Extract the [X, Y] coordinate from the center of the cell holding the provided text.  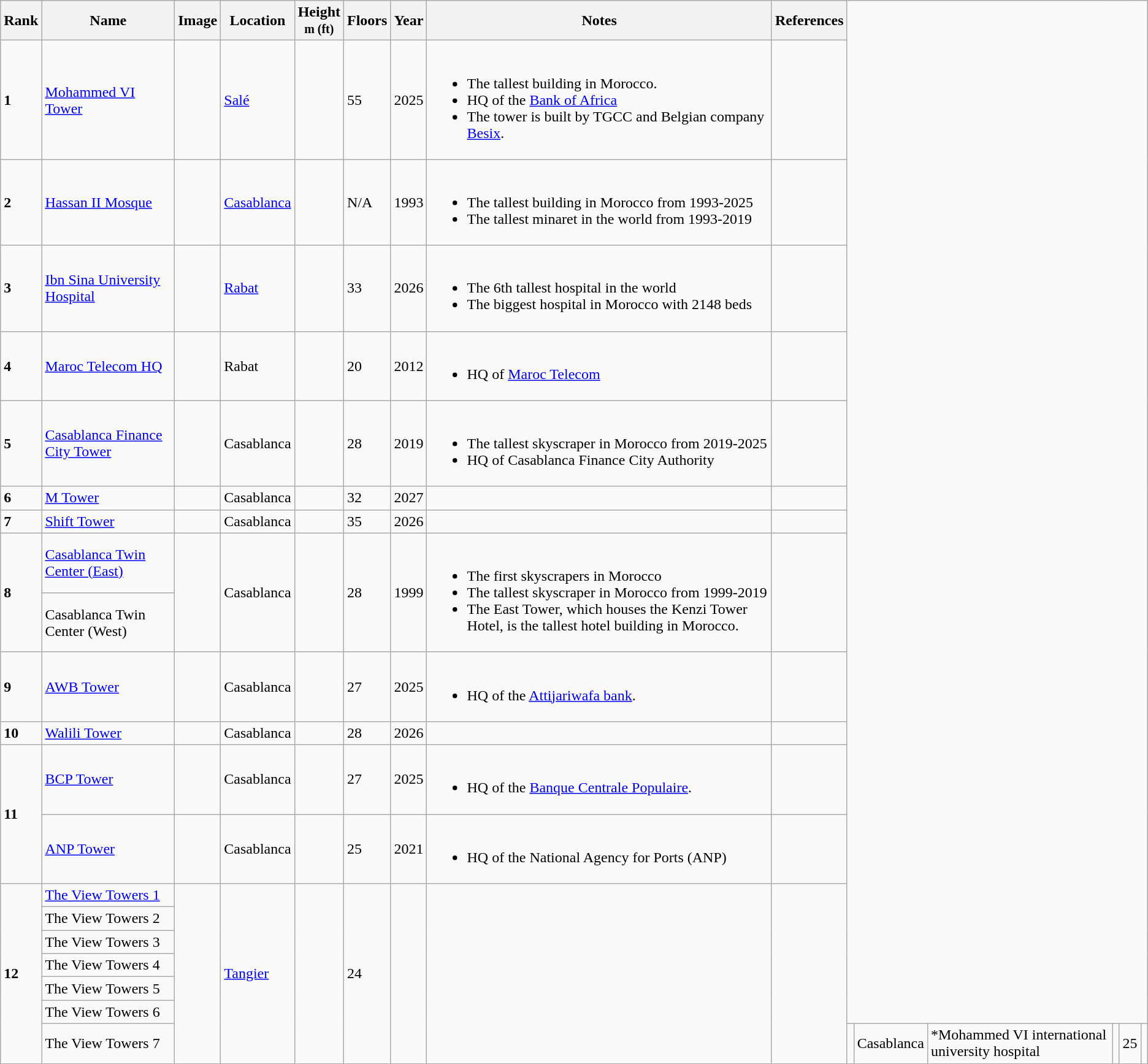
Casablanca Twin Center (East) [108, 563]
AWB Tower [108, 687]
HQ of the Attijariwafa bank. [600, 687]
35 [367, 521]
24 [367, 974]
33 [367, 288]
Walili Tower [108, 733]
Location [258, 21]
2012 [408, 366]
Casablanca Twin Center (West) [108, 622]
1999 [408, 592]
Casablanca Finance City Tower [108, 443]
32 [367, 498]
The View Towers 2 [108, 919]
M Tower [108, 498]
Mohammed VI Tower [108, 100]
Name [108, 21]
N/A [367, 202]
7 [21, 521]
2027 [408, 498]
3 [21, 288]
6 [21, 498]
The 6th tallest hospital in the worldThe biggest hospital in Morocco with 2148 beds [600, 288]
BCP Tower [108, 779]
The tallest building in Morocco from 1993-2025The tallest minaret in the world from 1993-2019 [600, 202]
2019 [408, 443]
Notes [600, 21]
9 [21, 687]
Ibn Sina University Hospital [108, 288]
10 [21, 733]
1993 [408, 202]
55 [367, 100]
Tangier [258, 974]
The View Towers 4 [108, 965]
The View Towers 3 [108, 942]
References [809, 21]
Salé [258, 100]
20 [367, 366]
1 [21, 100]
Rank [21, 21]
HQ of Maroc Telecom [600, 366]
The tallest skyscraper in Morocco from 2019-2025HQ of Casablanca Finance City Authority [600, 443]
8 [21, 592]
Maroc Telecom HQ [108, 366]
HQ of the Banque Centrale Populaire. [600, 779]
4 [21, 366]
Floors [367, 21]
The View Towers 7 [108, 1044]
Heightm (ft) [319, 21]
The View Towers 1 [108, 895]
Shift Tower [108, 521]
The View Towers 5 [108, 989]
11 [21, 814]
The View Towers 6 [108, 1012]
Year [408, 21]
Hassan II Mosque [108, 202]
2 [21, 202]
2021 [408, 849]
ANP Tower [108, 849]
12 [21, 974]
Image [197, 21]
*Mohammed VI international university hospital [1020, 1044]
HQ of the National Agency for Ports (ANP) [600, 849]
5 [21, 443]
The tallest building in Morocco.HQ of the Bank of AfricaThe tower is built by TGCC and Belgian company Besix. [600, 100]
